Output the (x, y) coordinate of the center of the cell containing the given text.  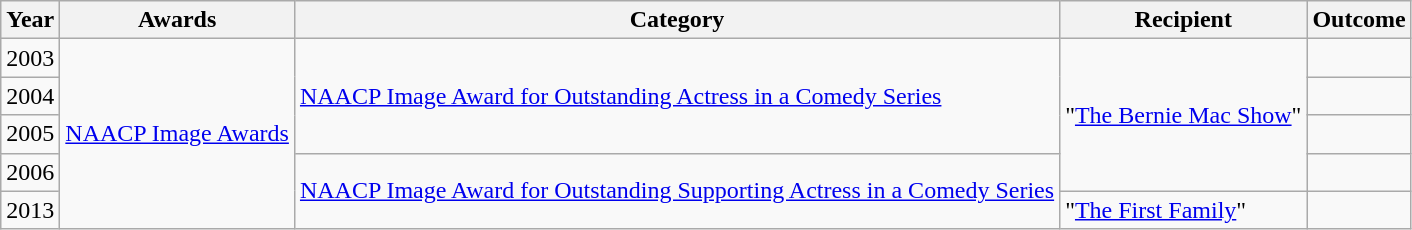
2004 (30, 96)
2005 (30, 134)
NAACP Image Awards (178, 134)
Year (30, 20)
2003 (30, 58)
"The First Family" (1184, 210)
Outcome (1359, 20)
Category (676, 20)
2006 (30, 172)
NAACP Image Award for Outstanding Supporting Actress in a Comedy Series (676, 191)
2013 (30, 210)
Recipient (1184, 20)
Awards (178, 20)
NAACP Image Award for Outstanding Actress in a Comedy Series (676, 96)
"The Bernie Mac Show" (1184, 115)
